Provide the [X, Y] coordinate of the cell's center where the given text is located.  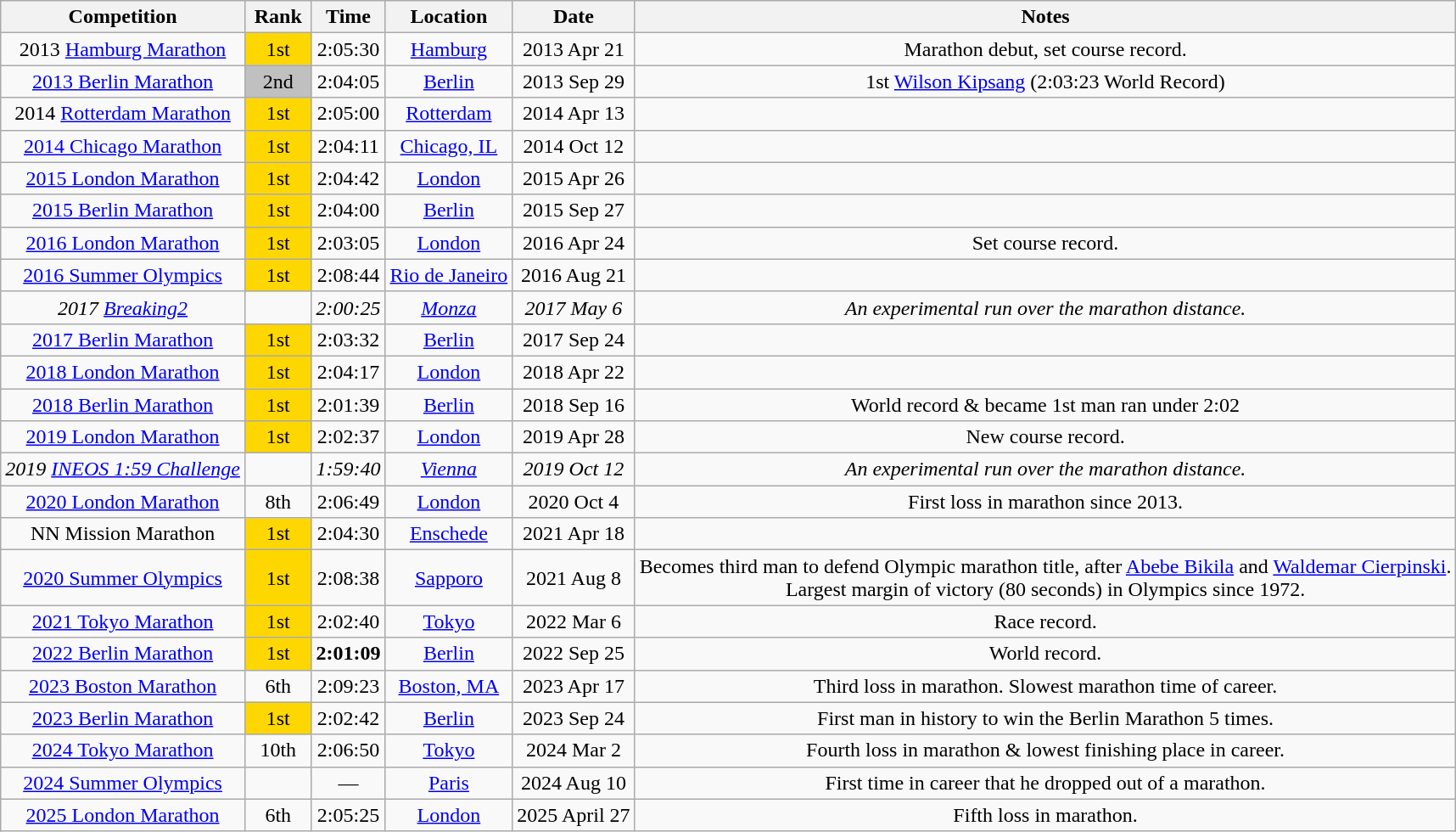
2023 Apr 17 [574, 686]
Fifth loss in marathon. [1045, 815]
2023 Berlin Marathon [123, 718]
Chicago, IL [449, 146]
2:06:50 [348, 750]
2019 Apr 28 [574, 437]
2:02:40 [348, 621]
2:05:30 [348, 49]
New course record. [1045, 437]
2:04:00 [348, 211]
2:04:17 [348, 372]
2014 Rotterdam Marathon [123, 114]
2017 Sep 24 [574, 340]
Third loss in marathon. Slowest marathon time of career. [1045, 686]
2022 Mar 6 [574, 621]
2013 Hamburg Marathon [123, 49]
Paris [449, 783]
2018 London Marathon [123, 372]
2022 Sep 25 [574, 654]
2014 Apr 13 [574, 114]
2:01:09 [348, 654]
2013 Apr 21 [574, 49]
2014 Chicago Marathon [123, 146]
Race record. [1045, 621]
2016 London Marathon [123, 243]
2016 Apr 24 [574, 243]
2020 Summer Olympics [123, 577]
2016 Aug 21 [574, 275]
2:02:37 [348, 437]
2023 Sep 24 [574, 718]
2024 Tokyo Marathon [123, 750]
First man in history to win the Berlin Marathon 5 times. [1045, 718]
2:08:38 [348, 577]
2018 Apr 22 [574, 372]
2:05:00 [348, 114]
2:04:05 [348, 82]
2020 Oct 4 [574, 502]
Hamburg [449, 49]
Rotterdam [449, 114]
2:04:30 [348, 534]
2024 Aug 10 [574, 783]
Vienna [449, 469]
First loss in marathon since 2013. [1045, 502]
Date [574, 17]
2019 Oct 12 [574, 469]
2:04:42 [348, 178]
Rank [278, 17]
8th [278, 502]
2013 Sep 29 [574, 82]
World record. [1045, 654]
2nd [278, 82]
1:59:40 [348, 469]
Set course record. [1045, 243]
2:06:49 [348, 502]
Time [348, 17]
2019 INEOS 1:59 Challenge [123, 469]
Marathon debut, set course record. [1045, 49]
2:08:44 [348, 275]
2:04:11 [348, 146]
2:00:25 [348, 307]
Boston, MA [449, 686]
Sapporo [449, 577]
1st Wilson Kipsang (2:03:23 World Record) [1045, 82]
2021 Apr 18 [574, 534]
First time in career that he dropped out of a marathon. [1045, 783]
2025 London Marathon [123, 815]
2023 Boston Marathon [123, 686]
Notes [1045, 17]
2022 Berlin Marathon [123, 654]
2:02:42 [348, 718]
2025 April 27 [574, 815]
Rio de Janeiro [449, 275]
— [348, 783]
2:01:39 [348, 405]
2015 Sep 27 [574, 211]
Monza [449, 307]
Location [449, 17]
2017 May 6 [574, 307]
2024 Mar 2 [574, 750]
2018 Sep 16 [574, 405]
2:03:32 [348, 340]
2014 Oct 12 [574, 146]
10th [278, 750]
2015 Berlin Marathon [123, 211]
2:03:05 [348, 243]
2017 Breaking2 [123, 307]
2018 Berlin Marathon [123, 405]
2:05:25 [348, 815]
Fourth loss in marathon & lowest finishing place in career. [1045, 750]
Enschede [449, 534]
2021 Tokyo Marathon [123, 621]
Competition [123, 17]
NN Mission Marathon [123, 534]
2020 London Marathon [123, 502]
2013 Berlin Marathon [123, 82]
2015 London Marathon [123, 178]
2024 Summer Olympics [123, 783]
2019 London Marathon [123, 437]
2:09:23 [348, 686]
2015 Apr 26 [574, 178]
2017 Berlin Marathon [123, 340]
World record & became 1st man ran under 2:02 [1045, 405]
2021 Aug 8 [574, 577]
2016 Summer Olympics [123, 275]
